Extract the [X, Y] coordinate from the center of the cell holding the provided text.  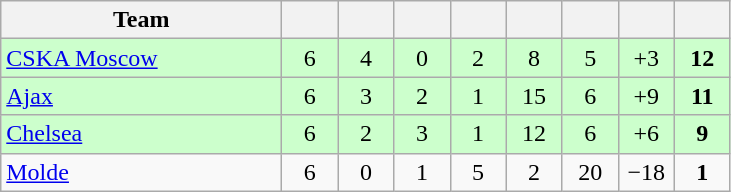
+9 [646, 96]
Ajax [142, 96]
CSKA Moscow [142, 58]
−18 [646, 172]
11 [702, 96]
4 [366, 58]
Team [142, 20]
8 [534, 58]
Molde [142, 172]
Chelsea [142, 134]
+3 [646, 58]
+6 [646, 134]
15 [534, 96]
20 [590, 172]
9 [702, 134]
